Provide the (X, Y) coordinate of the cell's center where the given text is located.  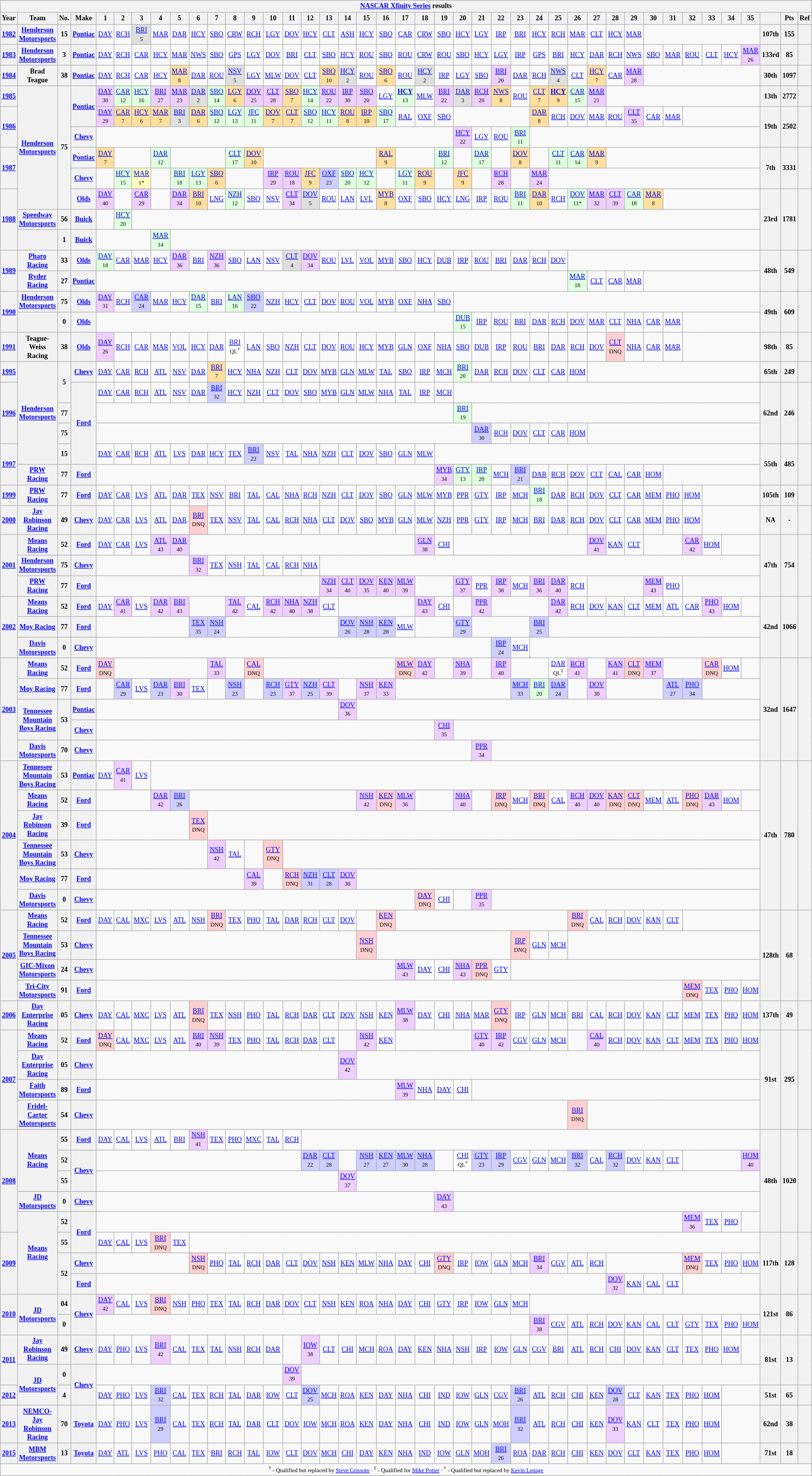
IRP20 (482, 475)
137th (771, 1015)
DAY40 (105, 199)
RCH23 (273, 689)
Ryder Racing (38, 281)
NA (771, 520)
2009 (9, 1264)
DAR12 (160, 158)
TAL33 (217, 668)
MAR23 (180, 96)
DAR6 (198, 117)
NSV5 (235, 75)
OXF23 (329, 178)
Fridel-Carter Motorsports (38, 1115)
54 (64, 1115)
56 (64, 219)
1983 (9, 55)
CLT11 (558, 158)
HCY12 (366, 178)
89 (64, 1090)
1066 (789, 627)
MAR28 (634, 75)
RCH40 (577, 800)
ATL43 (160, 545)
NHA39 (463, 668)
DARQL‡ (558, 668)
LGY6 (235, 96)
13th (771, 96)
MAR21 (597, 96)
780 (789, 835)
GTY29 (463, 627)
1999 (9, 495)
† - Qualified but replaced by Steve Grissom · ‡ - Qualified for Mike Potter · ¤ - Qualified but replaced by Kevin Lepage (406, 1470)
25 (558, 18)
HCY14 (310, 96)
HCY22 (463, 137)
1984 (9, 75)
51st (771, 1395)
MAR24 (539, 178)
DAR23 (160, 689)
7 (217, 18)
PPR34 (482, 750)
IRP24 (501, 648)
26 (577, 18)
30 (654, 18)
ROU9 (425, 178)
MLW30 (405, 1160)
65 (789, 1395)
ROU22 (329, 96)
2000 (9, 520)
121st (771, 1315)
Brad Teague (38, 75)
DOV40 (597, 800)
35 (750, 18)
CLT17 (235, 158)
CARDNQ (712, 668)
CHI35 (444, 730)
1997 (9, 464)
CALDNQ (254, 668)
BRI5 (142, 34)
DAR17 (482, 158)
PPR42 (482, 606)
295 (789, 1080)
CAR24 (142, 302)
34 (731, 18)
CLT35 (634, 117)
IRP40 (501, 668)
RCH42 (273, 606)
BRI10 (198, 199)
GTY40 (482, 1040)
KEN27 (386, 1160)
14 (348, 18)
8 (235, 18)
LGY11 (405, 178)
CAR7 (123, 117)
2003 (9, 709)
Ref (805, 18)
7th (771, 168)
42nd (771, 627)
1097 (789, 75)
NWS4 (558, 75)
1996 (9, 413)
MAR14 (160, 240)
MAR18 (577, 281)
04 (64, 1304)
128th (771, 956)
BRI12 (444, 158)
MAR26 (750, 55)
2011 (9, 1360)
1987 (9, 168)
DAY7 (105, 158)
CAR12 (123, 96)
DAR30 (482, 433)
LAN16 (235, 302)
2502 (789, 127)
NHA28 (425, 1160)
IRP30 (348, 96)
BRI21 (520, 475)
109 (789, 495)
DAR34 (180, 199)
KEN28 (386, 627)
SBO10 (329, 75)
DAR22 (310, 1160)
DAY30 (105, 96)
DAR36 (180, 260)
9 (254, 18)
MAR9 (597, 158)
IRP38 (501, 586)
BRI27 (160, 96)
17 (405, 18)
DAR24 (558, 689)
CAL39 (254, 879)
BRI29 (160, 1424)
NWS8 (501, 96)
SBO14 (217, 96)
2 (123, 18)
1982 (9, 34)
GTY13 (463, 475)
GIC-Mixon Motorsports (38, 970)
10 (273, 18)
2006 (9, 1015)
GTY23 (482, 1160)
DOV41 (597, 545)
NZH34 (329, 586)
IRP42 (501, 1040)
1990 (9, 312)
246 (789, 413)
DOV8 (520, 158)
2005 (9, 956)
NSH37 (366, 689)
105th (771, 495)
49th (771, 312)
MEM37 (654, 668)
HCY20 (123, 219)
2002 (9, 627)
Faith Motorsports (38, 1090)
CLT4 (292, 260)
NZH25 (310, 689)
CLT34 (292, 199)
6 (198, 18)
11 (292, 18)
NASCAR Xfinity Series results (406, 6)
RCH20 (482, 96)
ROU8 (348, 117)
55th (771, 464)
MLW43 (405, 970)
29 (634, 18)
CAR14 (577, 158)
TEXDNQ (198, 825)
MBM Motorsports (38, 1453)
KEN33 (386, 689)
DAY31 (105, 302)
SBO7 (292, 96)
BRIQL† (235, 347)
DAR15 (198, 302)
RCHDNQ (292, 879)
HCY9 (558, 96)
68 (789, 956)
Pts (789, 18)
2008 (9, 1181)
1988 (9, 219)
HCY11 (329, 117)
65th (771, 372)
DOV28 (615, 1395)
NZH36 (217, 260)
32 (692, 18)
MYB34 (444, 475)
BRI36 (539, 586)
IRP10 (366, 117)
3331 (789, 168)
NZH38 (310, 606)
107th (771, 34)
KANDNQ (615, 800)
No. (64, 18)
Team (38, 18)
CAR18 (634, 199)
CAR15 (577, 96)
DOV35 (366, 586)
DOV26 (348, 627)
HOM40 (750, 1160)
PHO34 (692, 689)
BRI19 (463, 413)
RAL (405, 117)
28 (615, 18)
1995 (9, 372)
NSH23 (235, 689)
HCY6 (142, 117)
MAR1* (142, 178)
BRI3 (180, 117)
Make (83, 18)
NHA43 (463, 970)
98th (771, 347)
- (789, 520)
DAR43 (712, 800)
PPR35 (482, 900)
2004 (9, 835)
754 (789, 565)
IOW38 (310, 1350)
DAR8 (539, 117)
TAL42 (235, 606)
HCY16 (142, 96)
BRI7 (217, 372)
BRI43 (180, 606)
23rd (771, 219)
2015 (9, 1453)
MCH33 (520, 689)
19th (771, 127)
30th (771, 75)
NSH28 (366, 627)
2007 (9, 1080)
Pharo Racing (38, 260)
TEX35 (198, 627)
JFC11 (254, 117)
NZH31 (310, 879)
128 (789, 1264)
MEM43 (654, 586)
HCY13 (405, 96)
MLW36 (405, 800)
ROU18 (292, 178)
RCH41 (577, 668)
DAY18 (105, 260)
DAY29 (105, 117)
DOV33 (615, 1424)
NSH24 (217, 627)
RAL9 (386, 158)
1781 (789, 219)
DOV39 (292, 1375)
81st (771, 1360)
BRI42 (160, 1350)
DOV37 (348, 1181)
MEM36 (692, 1222)
21 (482, 18)
DOV36 (348, 709)
91st (771, 1080)
DOV32 (615, 1284)
2772 (789, 96)
155 (789, 34)
ASH (348, 34)
DOV5 (310, 199)
Tri-City Motorsports (38, 991)
PPRDNQ (482, 970)
71st (771, 1453)
22 (501, 18)
609 (789, 312)
16 (386, 18)
1647 (789, 709)
2010 (9, 1315)
Speedway Motorsports (38, 219)
32nd (771, 709)
20 (463, 18)
NZH12 (235, 199)
91 (64, 991)
2001 (9, 565)
249 (789, 372)
HCY15 (123, 178)
Year (9, 18)
MYB8 (386, 199)
DUB15 (463, 322)
CHIQL¤ (463, 1160)
1986 (9, 127)
23 (520, 18)
117th (771, 1264)
RCH32 (615, 1160)
31 (673, 18)
2012 (9, 1395)
DOV42 (348, 1065)
BRI34 (539, 1263)
PHODNQ (692, 800)
BRI25 (539, 627)
MLW38 (405, 1015)
1020 (789, 1181)
GLN38 (425, 545)
CAL40 (597, 1040)
ATL27 (673, 689)
MAR32 (597, 199)
1985 (9, 96)
NSH27 (366, 1160)
PHO43 (712, 606)
19 (444, 18)
133rd (771, 55)
DAY26 (105, 347)
DOV11* (577, 199)
NEMCO-Jay Robinson Racing (38, 1424)
2013 (9, 1424)
86 (789, 1315)
NSH41 (198, 1140)
1989 (9, 270)
CLT40 (348, 586)
Teague-Weiss Racing (38, 347)
DOV10 (254, 158)
CAR42 (692, 545)
549 (789, 270)
39 (64, 825)
RCH28 (501, 178)
DAR10 (539, 199)
KAN41 (615, 668)
12 (310, 18)
485 (789, 464)
BRI40 (198, 1040)
NSH39 (217, 1040)
DAR2 (198, 96)
MAR7 (160, 117)
DOV34 (310, 260)
HCY7 (597, 75)
KEN40 (386, 586)
MLWDNQ (405, 668)
BRI38 (539, 1325)
1991 (9, 347)
SBO22 (254, 302)
DAR3 (463, 96)
BRI30 (180, 689)
SBO17 (386, 117)
DOV7 (273, 117)
